Locate the cell with the specified text and output its (x, y) center coordinate. 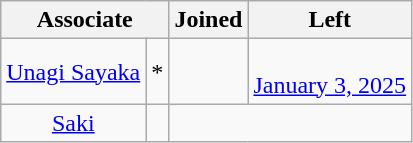
Unagi Sayaka (74, 72)
Saki (74, 123)
Left (330, 20)
* (158, 72)
Associate (85, 20)
Joined (208, 20)
January 3, 2025 (330, 72)
